Identify which cell holds the provided text, then report its [x, y] central coordinate. 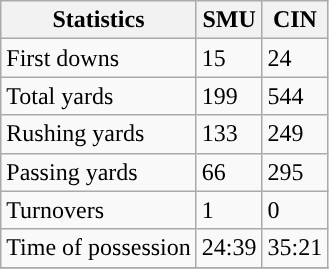
24 [295, 58]
24:39 [229, 248]
0 [295, 210]
Time of possession [99, 248]
1 [229, 210]
66 [229, 172]
133 [229, 134]
295 [295, 172]
15 [229, 58]
Rushing yards [99, 134]
Total yards [99, 96]
544 [295, 96]
CIN [295, 20]
199 [229, 96]
First downs [99, 58]
Statistics [99, 20]
SMU [229, 20]
Passing yards [99, 172]
249 [295, 134]
35:21 [295, 248]
Turnovers [99, 210]
